Capture the cell that displays the provided text and extract its [X, Y] central coordinate. 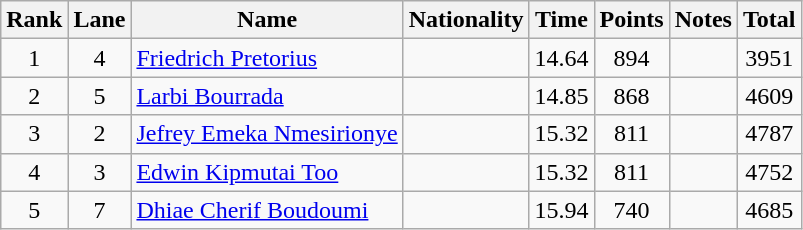
Points [632, 20]
Total [769, 20]
Nationality [466, 20]
14.64 [562, 58]
868 [632, 96]
3951 [769, 58]
4609 [769, 96]
4752 [769, 172]
4685 [769, 210]
14.85 [562, 96]
Name [267, 20]
740 [632, 210]
Larbi Bourrada [267, 96]
1 [34, 58]
Dhiae Cherif Boudoumi [267, 210]
4787 [769, 134]
894 [632, 58]
Friedrich Pretorius [267, 58]
Time [562, 20]
15.94 [562, 210]
Jefrey Emeka Nmesirionye [267, 134]
7 [100, 210]
Rank [34, 20]
Lane [100, 20]
Edwin Kipmutai Too [267, 172]
Notes [703, 20]
